Pinpoint the cell where the given text exists, returning its (x, y) midpoint coordinate. 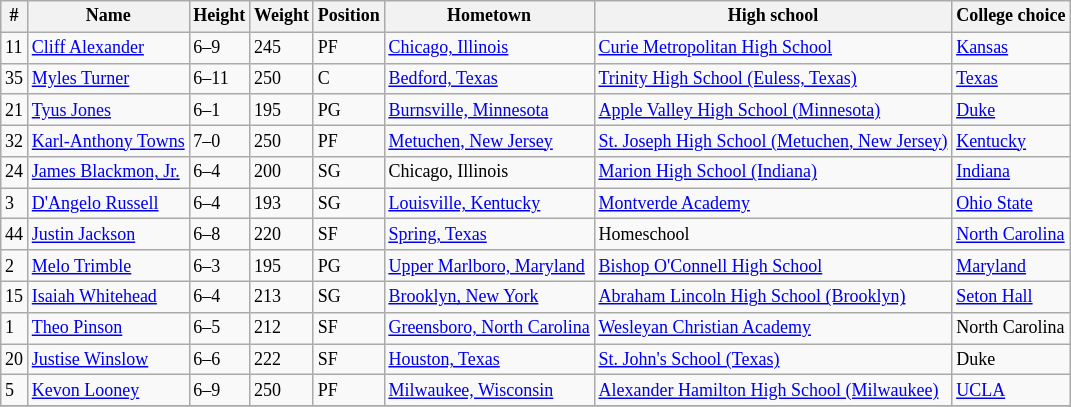
Burnsville, Minnesota (489, 110)
213 (282, 296)
Indiana (1011, 172)
Montverde Academy (773, 204)
6–3 (220, 266)
Kansas (1011, 48)
Wesleyan Christian Academy (773, 328)
Brooklyn, New York (489, 296)
Theo Pinson (108, 328)
200 (282, 172)
Melo Trimble (108, 266)
Karl-Anthony Towns (108, 140)
Myles Turner (108, 78)
Position (348, 16)
7–0 (220, 140)
245 (282, 48)
Maryland (1011, 266)
Kevon Looney (108, 390)
21 (14, 110)
15 (14, 296)
Justin Jackson (108, 234)
College choice (1011, 16)
Greensboro, North Carolina (489, 328)
Milwaukee, Wisconsin (489, 390)
6–6 (220, 360)
1 (14, 328)
St. John's School (Texas) (773, 360)
Bedford, Texas (489, 78)
Isaiah Whitehead (108, 296)
Cliff Alexander (108, 48)
Abraham Lincoln High School (Brooklyn) (773, 296)
Homeschool (773, 234)
32 (14, 140)
Louisville, Kentucky (489, 204)
6–11 (220, 78)
Texas (1011, 78)
220 (282, 234)
Trinity High School (Euless, Texas) (773, 78)
6–5 (220, 328)
Height (220, 16)
11 (14, 48)
24 (14, 172)
Kentucky (1011, 140)
Name (108, 16)
UCLA (1011, 390)
Apple Valley High School (Minnesota) (773, 110)
James Blackmon, Jr. (108, 172)
Alexander Hamilton High School (Milwaukee) (773, 390)
20 (14, 360)
High school (773, 16)
212 (282, 328)
Justise Winslow (108, 360)
Hometown (489, 16)
44 (14, 234)
6–1 (220, 110)
Upper Marlboro, Maryland (489, 266)
Metuchen, New Jersey (489, 140)
Weight (282, 16)
193 (282, 204)
Spring, Texas (489, 234)
St. Joseph High School (Metuchen, New Jersey) (773, 140)
35 (14, 78)
Tyus Jones (108, 110)
2 (14, 266)
D'Angelo Russell (108, 204)
# (14, 16)
222 (282, 360)
Bishop O'Connell High School (773, 266)
3 (14, 204)
6–8 (220, 234)
C (348, 78)
Houston, Texas (489, 360)
Seton Hall (1011, 296)
Curie Metropolitan High School (773, 48)
5 (14, 390)
Marion High School (Indiana) (773, 172)
Ohio State (1011, 204)
